Provide the [X, Y] coordinate of the cell's center where the given text is located.  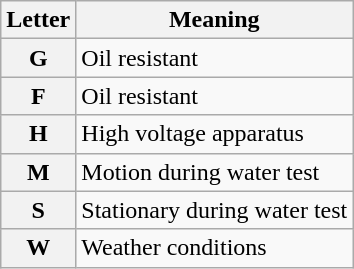
High voltage apparatus [214, 134]
H [38, 134]
F [38, 96]
Meaning [214, 20]
G [38, 58]
M [38, 172]
S [38, 210]
Stationary during water test [214, 210]
Weather conditions [214, 248]
Motion during water test [214, 172]
Letter [38, 20]
W [38, 248]
